Find where the given text appears and provide that cell's center as [X, Y] coordinate. 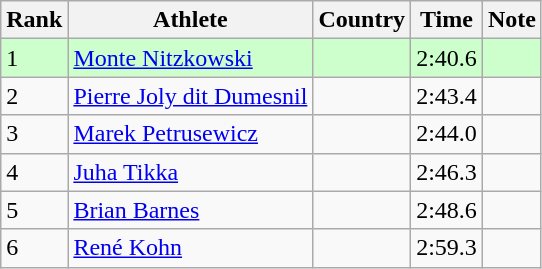
René Kohn [190, 248]
2:48.6 [447, 210]
4 [34, 172]
1 [34, 58]
Time [447, 20]
Pierre Joly dit Dumesnil [190, 96]
2:44.0 [447, 134]
2:40.6 [447, 58]
3 [34, 134]
Brian Barnes [190, 210]
Athlete [190, 20]
Note [512, 20]
Juha Tikka [190, 172]
Country [362, 20]
2 [34, 96]
2:46.3 [447, 172]
Marek Petrusewicz [190, 134]
Rank [34, 20]
2:59.3 [447, 248]
5 [34, 210]
Monte Nitzkowski [190, 58]
6 [34, 248]
2:43.4 [447, 96]
